Capture the cell that displays the provided text and extract its [x, y] central coordinate. 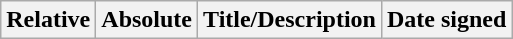
Absolute [147, 20]
Date signed [446, 20]
Title/Description [290, 20]
Relative [48, 20]
